For the text-containing cell, return its midpoint in (x, y) coordinate format. 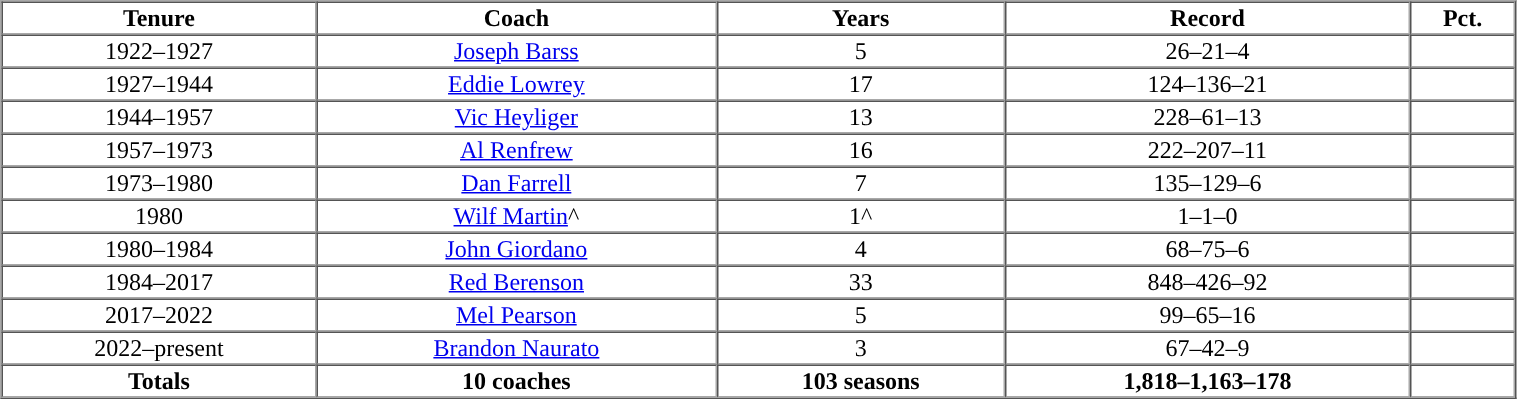
4 (860, 248)
Pct. (1462, 18)
Vic Heyliger (516, 116)
10 coaches (516, 380)
1973–1980 (160, 182)
1922–1927 (160, 50)
1984–2017 (160, 282)
68–75–6 (1208, 248)
2022–present (160, 348)
Brandon Naurato (516, 348)
17 (860, 84)
Record (1208, 18)
1980–1984 (160, 248)
26–21–4 (1208, 50)
3 (860, 348)
Joseph Barss (516, 50)
2017–2022 (160, 314)
1,818–1,163–178 (1208, 380)
1927–1944 (160, 84)
Red Berenson (516, 282)
228–61–13 (1208, 116)
Tenure (160, 18)
Al Renfrew (516, 150)
John Giordano (516, 248)
Coach (516, 18)
1980 (160, 216)
1957–1973 (160, 150)
67–42–9 (1208, 348)
Dan Farrell (516, 182)
16 (860, 150)
Years (860, 18)
Totals (160, 380)
99–65–16 (1208, 314)
Wilf Martin^ (516, 216)
848–426–92 (1208, 282)
103 seasons (860, 380)
124–136–21 (1208, 84)
135–129–6 (1208, 182)
Eddie Lowrey (516, 84)
1944–1957 (160, 116)
1–1–0 (1208, 216)
7 (860, 182)
33 (860, 282)
13 (860, 116)
Mel Pearson (516, 314)
1^ (860, 216)
222–207–11 (1208, 150)
